Capture the cell that displays the provided text and extract its [x, y] central coordinate. 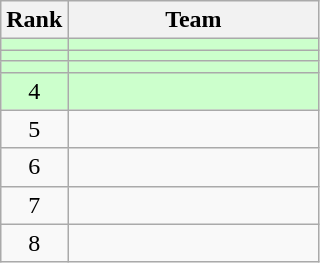
6 [34, 167]
Team [194, 20]
5 [34, 129]
Rank [34, 20]
7 [34, 205]
8 [34, 243]
4 [34, 91]
